Scan for the cell matching the given text and deliver its [X, Y] coordinate at center. 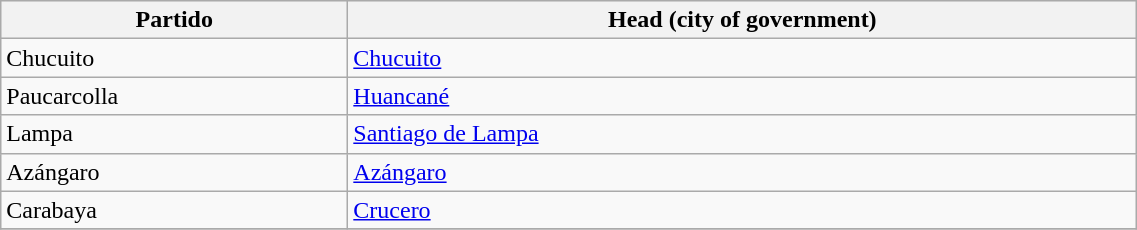
Lampa [174, 134]
Carabaya [174, 210]
Crucero [742, 210]
Partido [174, 20]
Santiago de Lampa [742, 134]
Huancané [742, 96]
Head (city of government) [742, 20]
Paucarcolla [174, 96]
